From the cell containing the given text, extract its center point as (x, y) coordinate. 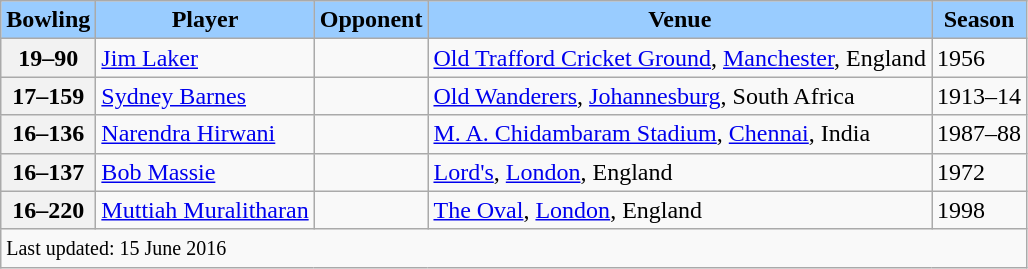
1956 (980, 58)
1998 (980, 210)
16–136 (48, 134)
19–90 (48, 58)
1987–88 (980, 134)
The Oval, London, England (680, 210)
Narendra Hirwani (205, 134)
Venue (680, 20)
Last updated: 15 June 2016 (514, 248)
Season (980, 20)
1913–14 (980, 96)
Opponent (371, 20)
16–137 (48, 172)
Old Trafford Cricket Ground, Manchester, England (680, 58)
Lord's, London, England (680, 172)
M. A. Chidambaram Stadium, Chennai, India (680, 134)
Jim Laker (205, 58)
17–159 (48, 96)
1972 (980, 172)
Sydney Barnes (205, 96)
Player (205, 20)
Muttiah Muralitharan (205, 210)
16–220 (48, 210)
Bowling (48, 20)
Bob Massie (205, 172)
Old Wanderers, Johannesburg, South Africa (680, 96)
